Capture the cell that displays the provided text and extract its [x, y] central coordinate. 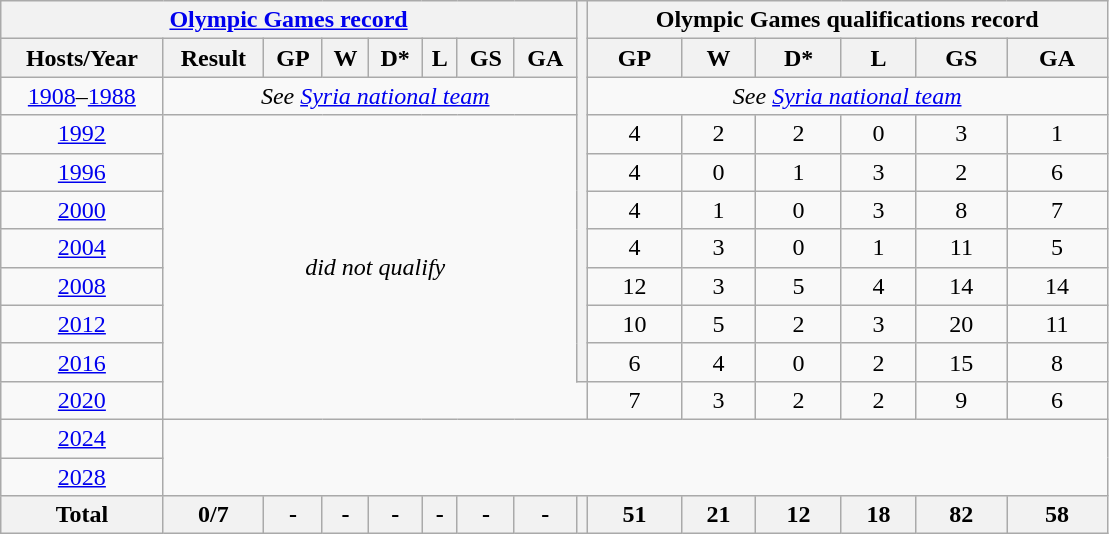
20 [962, 324]
2012 [82, 324]
Total [82, 515]
2000 [82, 210]
0/7 [214, 515]
2016 [82, 362]
Result [214, 58]
1996 [82, 172]
Olympic Games record [289, 20]
15 [962, 362]
51 [634, 515]
did not qualify [375, 267]
18 [878, 515]
10 [634, 324]
21 [718, 515]
Hosts/Year [82, 58]
1908–1988 [82, 96]
82 [962, 515]
2024 [82, 438]
9 [962, 400]
2020 [82, 400]
2028 [82, 477]
2008 [82, 286]
Olympic Games qualifications record [847, 20]
2004 [82, 248]
1992 [82, 134]
58 [1057, 515]
